Locate the cell with the specified text and output its (X, Y) center coordinate. 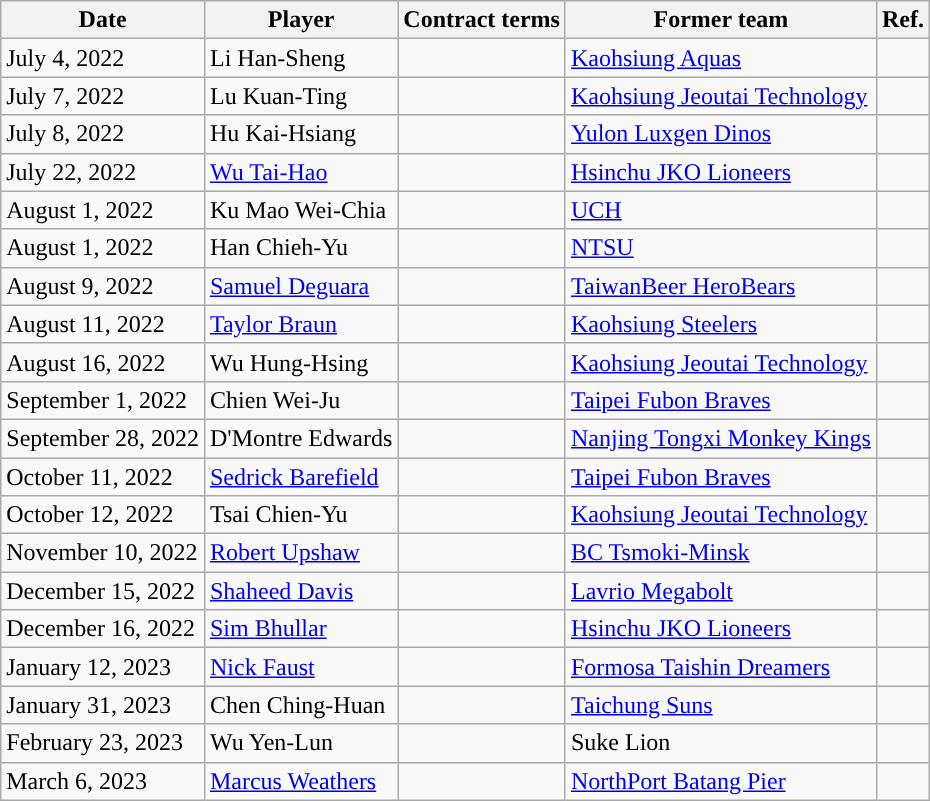
July 22, 2022 (103, 172)
July 7, 2022 (103, 96)
Yulon Luxgen Dinos (720, 134)
NTSU (720, 248)
Sim Bhullar (300, 629)
Ref. (902, 20)
Formosa Taishin Dreamers (720, 667)
August 9, 2022 (103, 286)
Lavrio Megabolt (720, 591)
Robert Upshaw (300, 553)
Date (103, 20)
July 8, 2022 (103, 134)
Nanjing Tongxi Monkey Kings (720, 438)
Suke Lion (720, 743)
December 15, 2022 (103, 591)
February 23, 2023 (103, 743)
Wu Tai-Hao (300, 172)
Samuel Deguara (300, 286)
Shaheed Davis (300, 591)
Wu Hung-Hsing (300, 362)
October 11, 2022 (103, 477)
October 12, 2022 (103, 515)
NorthPort Batang Pier (720, 781)
August 16, 2022 (103, 362)
Nick Faust (300, 667)
December 16, 2022 (103, 629)
March 6, 2023 (103, 781)
Wu Yen-Lun (300, 743)
Chen Ching-Huan (300, 705)
September 28, 2022 (103, 438)
Kaohsiung Steelers (720, 324)
TaiwanBeer HeroBears (720, 286)
Li Han-Sheng (300, 58)
Contract terms (482, 20)
Taichung Suns (720, 705)
January 12, 2023 (103, 667)
Hu Kai-Hsiang (300, 134)
Player (300, 20)
Former team (720, 20)
September 1, 2022 (103, 400)
Sedrick Barefield (300, 477)
August 11, 2022 (103, 324)
BC Tsmoki-Minsk (720, 553)
Lu Kuan-Ting (300, 96)
November 10, 2022 (103, 553)
Taylor Braun (300, 324)
July 4, 2022 (103, 58)
Han Chieh-Yu (300, 248)
Tsai Chien-Yu (300, 515)
D'Montre Edwards (300, 438)
UCH (720, 210)
January 31, 2023 (103, 705)
Kaohsiung Aquas (720, 58)
Ku Mao Wei-Chia (300, 210)
Chien Wei-Ju (300, 400)
Marcus Weathers (300, 781)
